Output the [X, Y] coordinate of the center of the cell containing the given text.  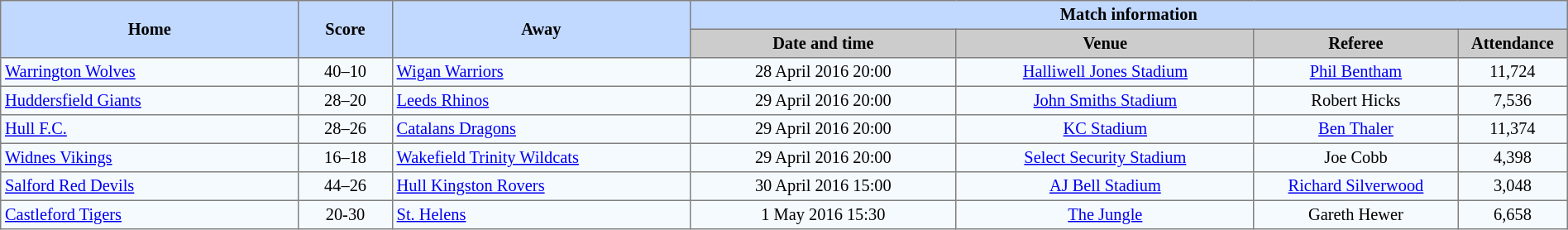
Venue [1105, 43]
40–10 [346, 72]
Wigan Warriors [541, 72]
Phil Bentham [1355, 72]
28–26 [346, 129]
Leeds Rhinos [541, 100]
Match information [1128, 15]
4,398 [1513, 157]
Hull Kingston Rovers [541, 186]
Select Security Stadium [1105, 157]
Catalans Dragons [541, 129]
Richard Silverwood [1355, 186]
John Smiths Stadium [1105, 100]
Robert Hicks [1355, 100]
Away [541, 30]
Ben Thaler [1355, 129]
28 April 2016 20:00 [823, 72]
Widnes Vikings [150, 157]
AJ Bell Stadium [1105, 186]
30 April 2016 15:00 [823, 186]
KC Stadium [1105, 129]
Attendance [1513, 43]
Home [150, 30]
Salford Red Devils [150, 186]
Score [346, 30]
1 May 2016 15:30 [823, 214]
20-30 [346, 214]
16–18 [346, 157]
11,724 [1513, 72]
Joe Cobb [1355, 157]
3,048 [1513, 186]
Hull F.C. [150, 129]
11,374 [1513, 129]
Halliwell Jones Stadium [1105, 72]
Wakefield Trinity Wildcats [541, 157]
The Jungle [1105, 214]
44–26 [346, 186]
Referee [1355, 43]
6,658 [1513, 214]
28–20 [346, 100]
Gareth Hewer [1355, 214]
Warrington Wolves [150, 72]
Huddersfield Giants [150, 100]
Castleford Tigers [150, 214]
Date and time [823, 43]
7,536 [1513, 100]
St. Helens [541, 214]
